Extract the [X, Y] coordinate from the center of the cell holding the provided text.  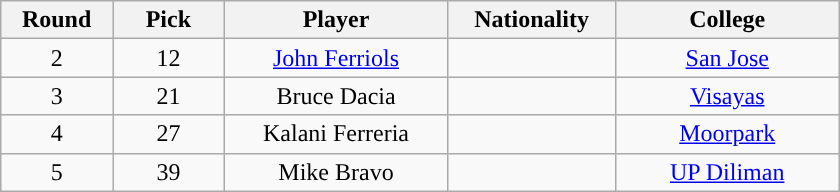
John Ferriols [336, 58]
Mike Bravo [336, 172]
3 [57, 96]
12 [168, 58]
Moorpark [727, 134]
Pick [168, 20]
Kalani Ferreria [336, 134]
Visayas [727, 96]
39 [168, 172]
4 [57, 134]
2 [57, 58]
Round [57, 20]
San Jose [727, 58]
UP Diliman [727, 172]
College [727, 20]
Player [336, 20]
27 [168, 134]
Bruce Dacia [336, 96]
5 [57, 172]
21 [168, 96]
Nationality [532, 20]
